Locate the cell with the specified text and output its (X, Y) center coordinate. 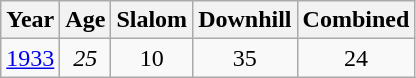
Age (86, 20)
Downhill (245, 20)
35 (245, 58)
25 (86, 58)
Slalom (152, 20)
1933 (30, 58)
10 (152, 58)
Year (30, 20)
24 (356, 58)
Combined (356, 20)
